Identify which cell holds the provided text, then report its [x, y] central coordinate. 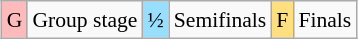
Semifinals [220, 20]
Group stage [84, 20]
F [282, 20]
Finals [324, 20]
G [15, 20]
½ [155, 20]
